Capture the cell that displays the provided text and extract its (X, Y) central coordinate. 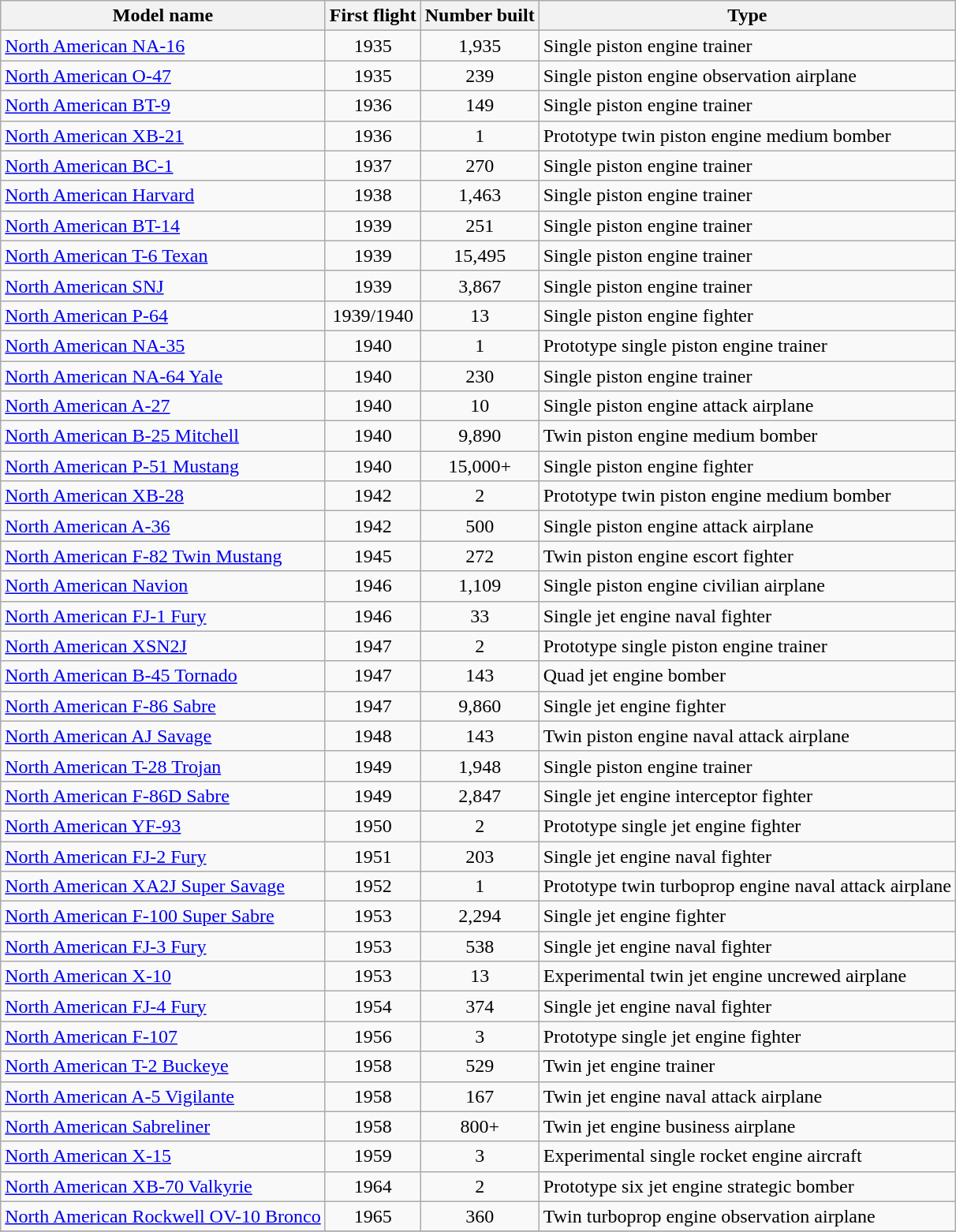
North American Rockwell OV-10 Bronco (162, 1216)
15,000+ (480, 466)
Experimental single rocket engine aircraft (747, 1156)
North American B-25 Mitchell (162, 436)
1952 (372, 887)
15,495 (480, 256)
North American T-2 Buckeye (162, 1066)
North American XSN2J (162, 646)
1,109 (480, 586)
Twin jet engine trainer (747, 1066)
1948 (372, 736)
500 (480, 526)
North American NA-16 (162, 46)
North American BC-1 (162, 166)
North American XA2J Super Savage (162, 887)
529 (480, 1066)
239 (480, 76)
North American Harvard (162, 196)
2,847 (480, 796)
Single piston engine civilian airplane (747, 586)
North American X-10 (162, 976)
538 (480, 946)
North American T-28 Trojan (162, 766)
North American F-82 Twin Mustang (162, 556)
9,860 (480, 706)
1939/1940 (372, 315)
North American FJ-4 Fury (162, 1006)
North American T-6 Texan (162, 256)
North American X-15 (162, 1156)
First flight (372, 16)
272 (480, 556)
1,935 (480, 46)
800+ (480, 1126)
1951 (372, 856)
North American NA-64 Yale (162, 376)
North American XB-28 (162, 496)
149 (480, 106)
North American A-36 (162, 526)
North American F-107 (162, 1036)
Number built (480, 16)
North American FJ-1 Fury (162, 616)
North American A-5 Vigilante (162, 1096)
230 (480, 376)
1959 (372, 1156)
270 (480, 166)
Quad jet engine bomber (747, 676)
1937 (372, 166)
North American BT-9 (162, 106)
Prototype six jet engine strategic bomber (747, 1186)
1,948 (480, 766)
North American B-45 Tornado (162, 676)
North American P-64 (162, 315)
North American O-47 (162, 76)
Twin piston engine escort fighter (747, 556)
North American A-27 (162, 406)
North American SNJ (162, 286)
Single jet engine interceptor fighter (747, 796)
1965 (372, 1216)
10 (480, 406)
1956 (372, 1036)
Prototype twin turboprop engine naval attack airplane (747, 887)
North American AJ Savage (162, 736)
33 (480, 616)
North American FJ-3 Fury (162, 946)
Single piston engine observation airplane (747, 76)
Type (747, 16)
3,867 (480, 286)
North American Navion (162, 586)
1938 (372, 196)
360 (480, 1216)
North American NA-35 (162, 345)
1964 (372, 1186)
1950 (372, 826)
North American XB-21 (162, 136)
Model name (162, 16)
203 (480, 856)
North American F-100 Super Sabre (162, 917)
North American XB-70 Valkyrie (162, 1186)
167 (480, 1096)
North American P-51 Mustang (162, 466)
North American BT-14 (162, 226)
North American F-86D Sabre (162, 796)
North American FJ-2 Fury (162, 856)
1945 (372, 556)
1954 (372, 1006)
251 (480, 226)
Twin jet engine business airplane (747, 1126)
2,294 (480, 917)
North American YF-93 (162, 826)
North American Sabreliner (162, 1126)
9,890 (480, 436)
1,463 (480, 196)
Twin piston engine medium bomber (747, 436)
Twin jet engine naval attack airplane (747, 1096)
Twin piston engine naval attack airplane (747, 736)
Experimental twin jet engine uncrewed airplane (747, 976)
Twin turboprop engine observation airplane (747, 1216)
374 (480, 1006)
North American F-86 Sabre (162, 706)
